Output the (x, y) coordinate of the center of the cell containing the given text.  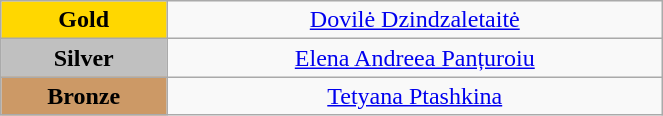
Dovilė Dzindzaletaitė (415, 20)
Silver (84, 58)
Bronze (84, 96)
Elena Andreea Panțuroiu (415, 58)
Tetyana Ptashkina (415, 96)
Gold (84, 20)
